Identify which cell holds the provided text, then report its (x, y) central coordinate. 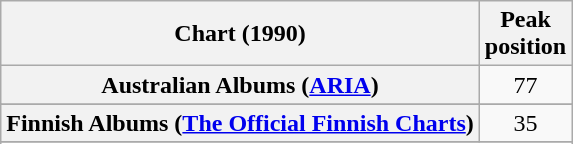
Chart (1990) (240, 34)
Peakposition (525, 34)
35 (525, 123)
Australian Albums (ARIA) (240, 85)
Finnish Albums (The Official Finnish Charts) (240, 123)
77 (525, 85)
